Provide the (X, Y) coordinate of the cell's center where the given text is located.  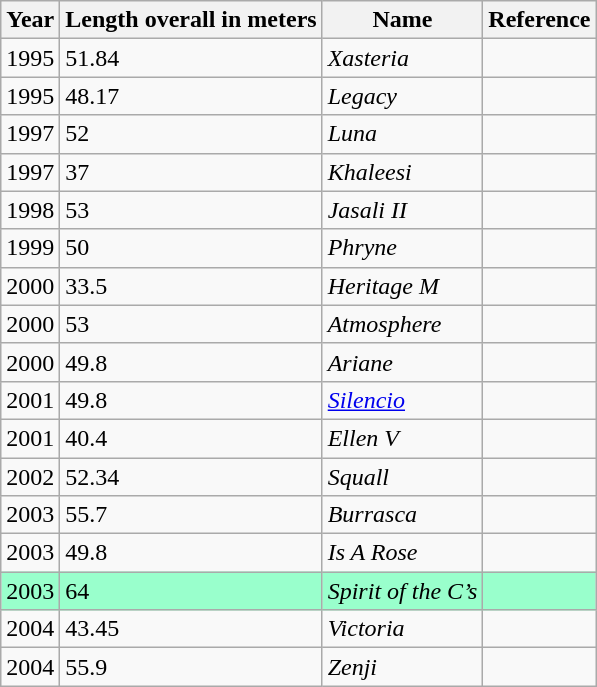
48.17 (191, 96)
64 (191, 591)
Heritage M (402, 286)
Is A Rose (402, 553)
Ariane (402, 362)
Silencio (402, 400)
Burrasca (402, 515)
Jasali II (402, 210)
Reference (540, 20)
1998 (30, 210)
51.84 (191, 58)
Phryne (402, 248)
2002 (30, 477)
33.5 (191, 286)
Length overall in meters (191, 20)
Ellen V (402, 438)
52 (191, 134)
Luna (402, 134)
Year (30, 20)
40.4 (191, 438)
43.45 (191, 629)
Squall (402, 477)
52.34 (191, 477)
50 (191, 248)
55.9 (191, 667)
Xasteria (402, 58)
1999 (30, 248)
Name (402, 20)
Legacy (402, 96)
Spirit of the C’s (402, 591)
Zenji (402, 667)
Victoria (402, 629)
37 (191, 172)
55.7 (191, 515)
Atmosphere (402, 324)
Khaleesi (402, 172)
